Provide the (X, Y) coordinate of the cell's center where the given text is located.  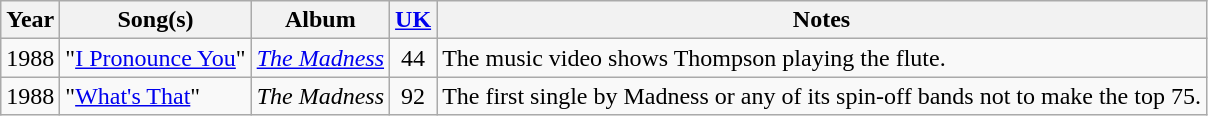
UK (414, 20)
The first single by Madness or any of its spin-off bands not to make the top 75. (822, 96)
"What's That" (156, 96)
44 (414, 58)
92 (414, 96)
Album (320, 20)
The music video shows Thompson playing the flute. (822, 58)
Song(s) (156, 20)
"I Pronounce You" (156, 58)
Notes (822, 20)
Year (30, 20)
